Extract the [x, y] coordinate from the center of the cell holding the provided text.  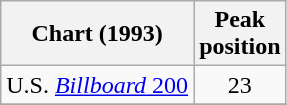
Chart (1993) [98, 34]
Peakposition [240, 34]
23 [240, 85]
U.S. Billboard 200 [98, 85]
